Provide the (X, Y) coordinate of the cell's center where the given text is located.  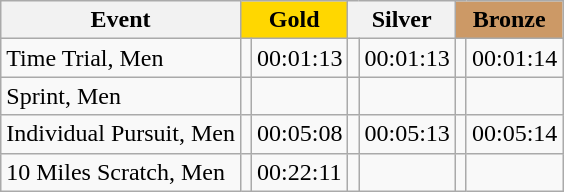
00:05:08 (300, 134)
00:05:14 (514, 134)
Silver (402, 20)
Bronze (508, 20)
00:22:11 (300, 172)
Event (121, 20)
Individual Pursuit, Men (121, 134)
00:05:13 (407, 134)
Time Trial, Men (121, 58)
10 Miles Scratch, Men (121, 172)
Sprint, Men (121, 96)
Gold (294, 20)
00:01:14 (514, 58)
